Find where the given text appears and provide that cell's center as (X, Y) coordinate. 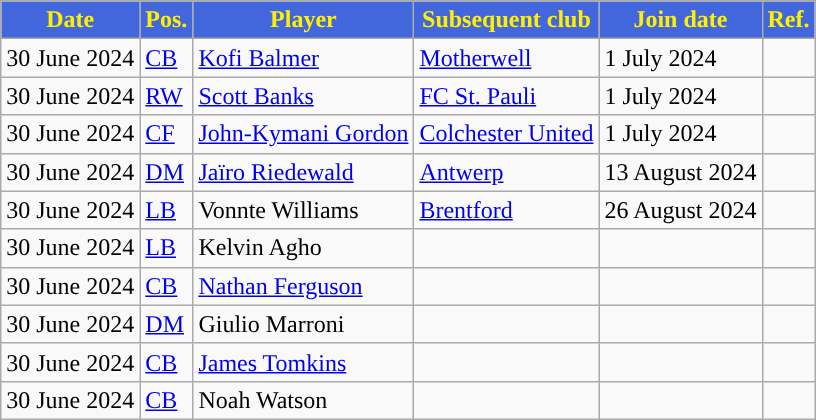
Nathan Ferguson (304, 286)
Jaïro Riedewald (304, 172)
RW (166, 96)
James Tomkins (304, 362)
26 August 2024 (680, 210)
Player (304, 20)
Colchester United (506, 134)
Giulio Marroni (304, 324)
Pos. (166, 20)
13 August 2024 (680, 172)
Scott Banks (304, 96)
Noah Watson (304, 400)
Antwerp (506, 172)
Kofi Balmer (304, 58)
Ref. (788, 20)
CF (166, 134)
Vonnte Williams (304, 210)
Kelvin Agho (304, 248)
Brentford (506, 210)
John-Kymani Gordon (304, 134)
Join date (680, 20)
Motherwell (506, 58)
Date (70, 20)
Subsequent club (506, 20)
FC St. Pauli (506, 96)
